Pinpoint the cell where the given text exists, returning its (X, Y) midpoint coordinate. 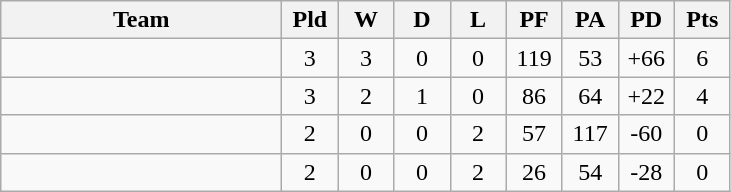
Pts (702, 20)
57 (534, 134)
53 (590, 58)
Pld (310, 20)
26 (534, 172)
1 (422, 96)
6 (702, 58)
+66 (646, 58)
4 (702, 96)
117 (590, 134)
86 (534, 96)
54 (590, 172)
PD (646, 20)
PF (534, 20)
Team (142, 20)
+22 (646, 96)
PA (590, 20)
W (366, 20)
-60 (646, 134)
L (478, 20)
D (422, 20)
64 (590, 96)
119 (534, 58)
-28 (646, 172)
